Find where the given text appears and provide that cell's center as [X, Y] coordinate. 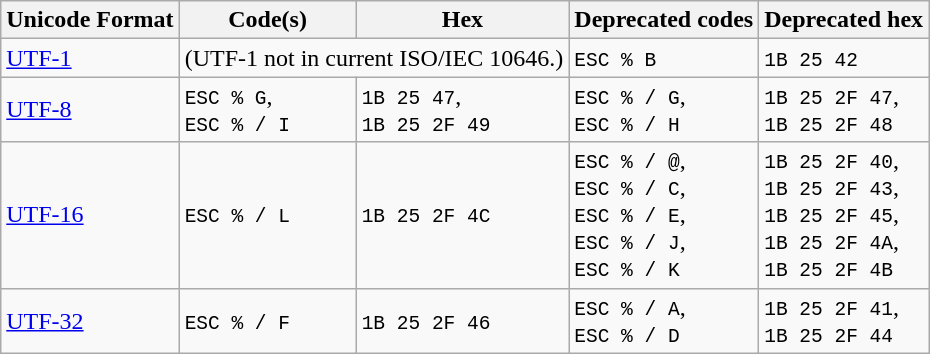
1B 25 47, 1B 25 2F 49 [462, 110]
1B 25 2F 41, 1B 25 2F 44 [844, 320]
1B 25 2F 4C [462, 215]
ESC % / F [268, 320]
Unicode Format [90, 20]
ESC % / G, ESC % / H [664, 110]
(UTF-1 not in current ISO/IEC 10646.) [374, 58]
Hex [462, 20]
ESC % / @, ESC % / C, ESC % / E, ESC % / J, ESC % / K [664, 215]
UTF-1 [90, 58]
UTF-16 [90, 215]
UTF-32 [90, 320]
ESC % / A, ESC % / D [664, 320]
ESC % B [664, 58]
Code(s) [268, 20]
Deprecated hex [844, 20]
1B 25 42 [844, 58]
1B 25 2F 47, 1B 25 2F 48 [844, 110]
UTF-8 [90, 110]
1B 25 2F 40, 1B 25 2F 43, 1B 25 2F 45, 1B 25 2F 4A, 1B 25 2F 4B [844, 215]
1B 25 2F 46 [462, 320]
ESC % G, ESC % / I [268, 110]
ESC % / L [268, 215]
Deprecated codes [664, 20]
